Determine the (X, Y) coordinate at the center of the cell enclosing the given text.  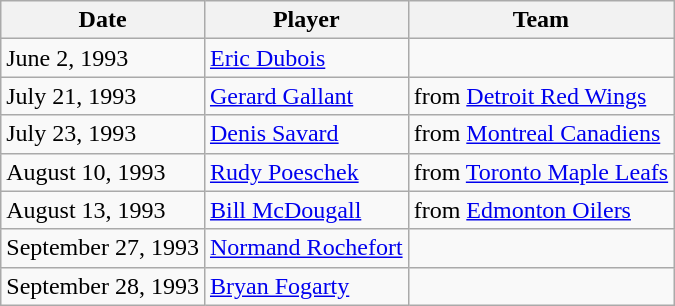
August 10, 1993 (103, 172)
Date (103, 20)
August 13, 1993 (103, 210)
Denis Savard (306, 134)
Team (541, 20)
September 27, 1993 (103, 248)
Eric Dubois (306, 58)
June 2, 1993 (103, 58)
from Toronto Maple Leafs (541, 172)
Normand Rochefort (306, 248)
July 23, 1993 (103, 134)
July 21, 1993 (103, 96)
Gerard Gallant (306, 96)
Rudy Poeschek (306, 172)
Bill McDougall (306, 210)
from Edmonton Oilers (541, 210)
from Detroit Red Wings (541, 96)
Bryan Fogarty (306, 286)
September 28, 1993 (103, 286)
Player (306, 20)
from Montreal Canadiens (541, 134)
